Capture the cell that displays the provided text and extract its (x, y) central coordinate. 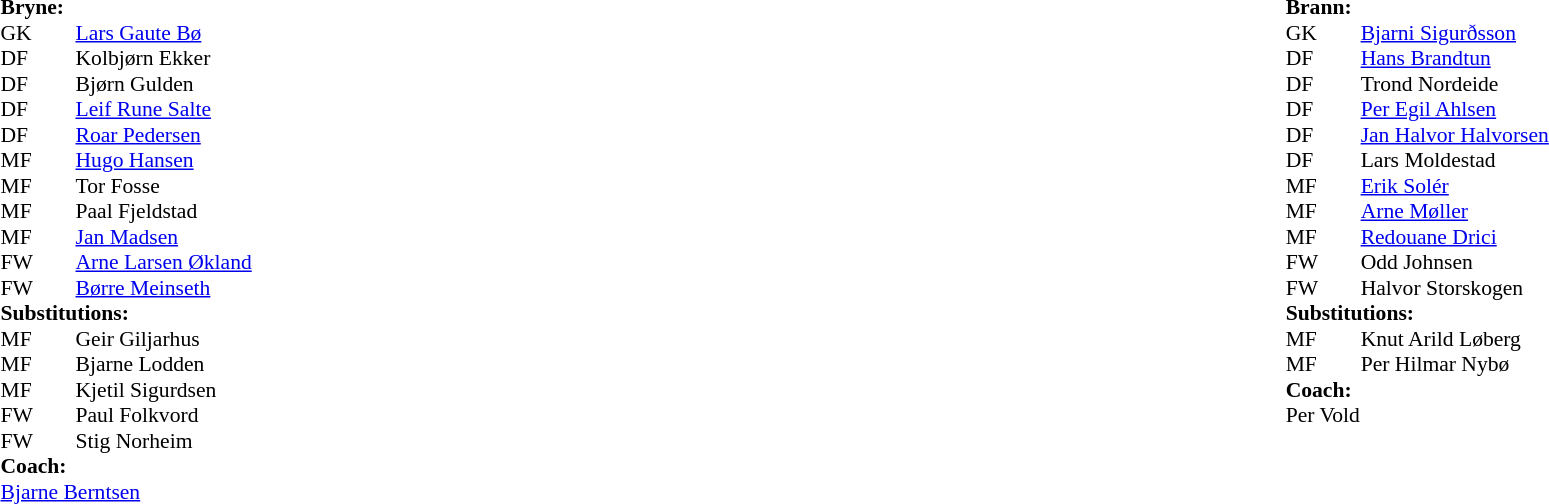
Per Hilmar Nybø (1455, 365)
Arne Møller (1455, 211)
Roar Pedersen (164, 135)
Leif Rune Salte (164, 109)
Stig Norheim (164, 441)
Per Egil Ahlsen (1455, 109)
Tor Fosse (164, 186)
Kjetil Sigurdsen (164, 390)
Hans Brandtun (1455, 59)
Hugo Hansen (164, 161)
Lars Moldestad (1455, 161)
Erik Solér (1455, 186)
Jan Halvor Halvorsen (1455, 135)
Bjarne Lodden (164, 365)
Per Vold (1418, 415)
Odd Johnsen (1455, 263)
Lars Gaute Bø (164, 33)
Arne Larsen Økland (164, 263)
Jan Madsen (164, 237)
Knut Arild Løberg (1455, 339)
Paul Folkvord (164, 415)
Redouane Drici (1455, 237)
Kolbjørn Ekker (164, 59)
Geir Giljarhus (164, 339)
Børre Meinseth (164, 288)
Paal Fjeldstad (164, 211)
Bjørn Gulden (164, 84)
Bjarni Sigurðsson (1455, 33)
Halvor Storskogen (1455, 288)
Trond Nordeide (1455, 84)
